Extract the [X, Y] coordinate from the center of the cell holding the provided text.  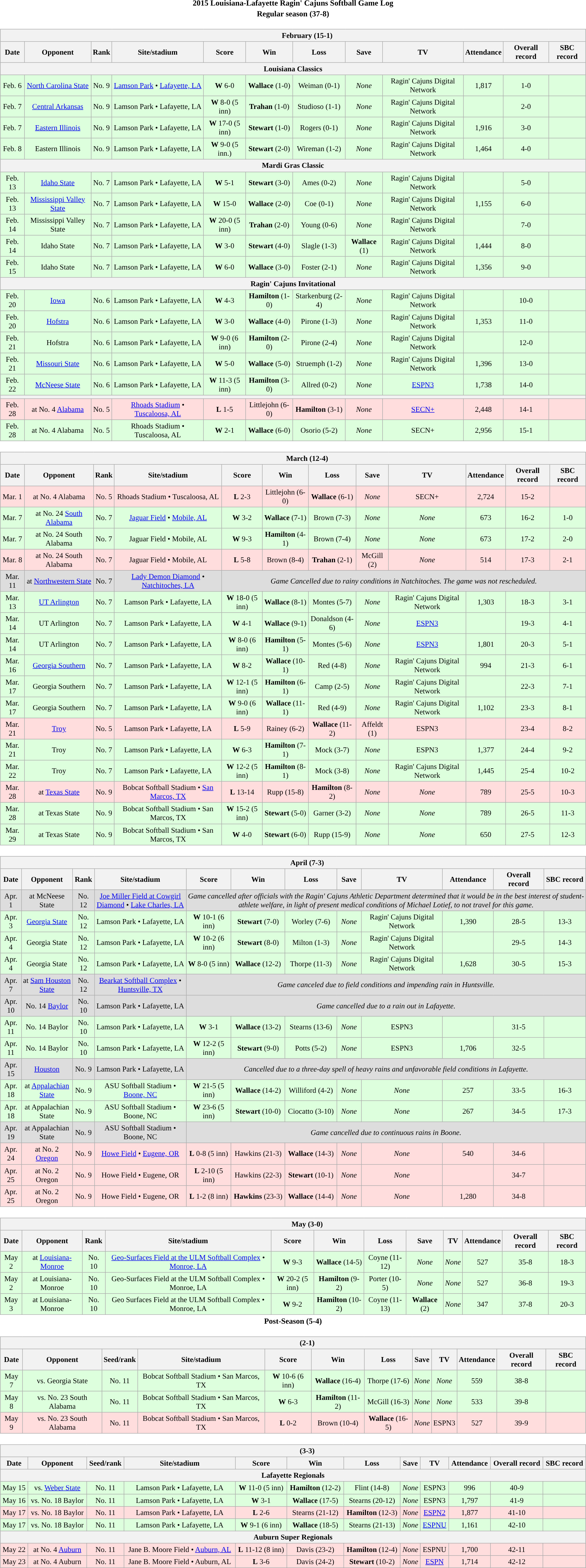
39-9 [521, 1423]
15-3 [565, 964]
Stewart (8-0) [258, 943]
Davis (23-2) [315, 1549]
Apr. 7 [11, 984]
W 5-0 [225, 364]
8-1 [568, 708]
L 11-12 (8 inn) [261, 1549]
Thorpe (17-6) [388, 1381]
Apr. 24 [11, 1154]
4-0 [526, 149]
2,724 [486, 497]
L 1-5 [225, 409]
1,280 [468, 1196]
Wallace (2) [425, 1304]
1,377 [486, 750]
1,877 [470, 1512]
Stewart (9-0) [258, 1048]
W 20-2 (5 inn) [292, 1283]
Affeldt (1) [372, 729]
Houston [47, 1070]
Montes (5-7) [332, 602]
W 15-2 (5 inn) [242, 813]
2,956 [483, 430]
Stewart (1-0) [269, 128]
Brown (8-4) [285, 560]
Ragin' Cajuns Invitational [293, 284]
Stearns (21-12) [315, 1512]
6-1 [568, 665]
Pirone (2-4) [319, 343]
42-11 [517, 1549]
10-3 [568, 792]
Coyne (11-13) [385, 1304]
Mar. 1 [12, 497]
Mar. 29 [12, 834]
1,356 [483, 267]
L 2-6 [261, 1512]
Starkenburg (2-4) [319, 300]
1,390 [468, 921]
24-4 [527, 750]
1,801 [486, 644]
16-2 [527, 517]
Hamilton (9-2) [339, 1283]
Wallace (5-0) [269, 364]
W 2-1 [225, 430]
Pirone (1-3) [319, 321]
Wallace (3-0) [269, 267]
Wallace (13-2) [258, 1027]
Williford (4-2) [311, 1090]
Wallace (17-5) [315, 1500]
Struemph (1-2) [319, 364]
Game cancelled due to continuous rains in Boone. [386, 1132]
Cancelled due to a three-day spell of heavy rains and unfavorable field conditions in Lafayette. [386, 1070]
May 22 [14, 1549]
Wallace (14-4) [311, 1196]
Stearns (21-13) [372, 1525]
Potts (5-2) [311, 1048]
40-9 [517, 1488]
W 10-2 (6 inn) [209, 943]
Stewart (3-0) [269, 183]
34-6 [519, 1154]
4-1 [568, 623]
Hamilton (3-1) [319, 409]
May 15 [14, 1488]
25-4 [527, 771]
36-8 [525, 1283]
Porter (10-5) [385, 1283]
14-3 [565, 943]
Game Cancelled due to rainy conditions in Natchitoches. The game was not rescheduled. [404, 581]
7-0 [526, 224]
Apr. 15 [11, 1070]
Rupp (15-8) [285, 792]
L 13-14 [242, 792]
1,155 [483, 203]
13-0 [526, 364]
14-1 [526, 409]
W 17-0 (5 inn) [225, 128]
533 [477, 1402]
Feb. 15 [12, 267]
14-0 [526, 385]
2,448 [483, 409]
38-8 [521, 1381]
Iowa [58, 300]
May 7 [12, 1381]
Mardi Gras Classic [293, 166]
347 [482, 1304]
15-1 [526, 430]
Brown (7-4) [332, 538]
Bearkat Softball Complex • Huntsville, TX [141, 984]
Hamilton (7-1) [285, 750]
Hamilton (2-0) [269, 343]
Red (4-9) [332, 708]
McNeese State [58, 385]
Wallace (14-5) [339, 1262]
Wallace (14-3) [311, 1154]
33-5 [519, 1090]
Allred (0-2) [319, 385]
Wallace (1) [364, 246]
at Northwestern State [59, 581]
Stewart (10-0) [258, 1111]
May 8 [12, 1402]
W 21-5 (5 inn) [209, 1090]
Thorpe (11-3) [311, 964]
5-0 [526, 183]
Rupp (15-9) [332, 834]
Mar. 8 [12, 560]
267 [468, 1111]
Mar. 16 [12, 665]
Stearns (13-6) [311, 1027]
Wallace (14-2) [258, 1090]
30-5 [519, 964]
Donaldson (4-6) [332, 623]
1,817 [483, 86]
Wallace (9-1) [285, 623]
McGill (16-3) [388, 1402]
1,445 [486, 771]
W 4-1 [242, 623]
23-4 [527, 729]
3-1 [568, 602]
(2-1) [293, 1343]
Stewart (5-0) [285, 813]
W 11-0 (5 inn) [261, 1488]
28-5 [519, 921]
McGill (2) [372, 560]
May (3-0) [293, 1224]
Hamilton (6-1) [285, 686]
650 [486, 834]
Central Arkansas [58, 107]
May 16 [14, 1500]
Worley (7-6) [311, 921]
Ames (0-2) [319, 183]
Hamilton (4-1) [285, 538]
559 [477, 1381]
W 10-6 (6 inn) [288, 1381]
Louisiana Classics [293, 69]
Brown (10-4) [338, 1423]
L 2-3 [242, 497]
Feb. 8 [12, 149]
Hamilton (11-2) [338, 1402]
Hawkins (21-3) [258, 1154]
2-1 [568, 560]
ESPN [435, 1561]
Hamilton (12-2) [315, 1488]
12-0 [526, 343]
34-7 [519, 1175]
Auburn Super Regionals [293, 1537]
W 9-1 (6 inn) [261, 1525]
Weiman (0-1) [319, 86]
Ciocatto (3-10) [311, 1111]
3-0 [526, 128]
Feb. 22 [12, 385]
W 9-0 (5 inn.) [225, 149]
257 [468, 1090]
22-3 [527, 686]
L 5-9 [242, 729]
May 9 [12, 1423]
Mar. 13 [12, 602]
Wallace (16-4) [338, 1381]
W 23-6 (5 inn) [209, 1111]
Mar. 11 [12, 581]
17-2 [527, 538]
Hawkins (22-3) [258, 1175]
vs. Georgia State [62, 1381]
Apr. 1 [11, 900]
Hamilton (10-2) [339, 1304]
Joe Miller Field at Cowgirl Diamond • Lake Charles, LA [141, 900]
Wallace (1-0) [269, 86]
41-9 [517, 1500]
1,161 [470, 1525]
Stearns (20-12) [372, 1500]
39-8 [521, 1402]
Mock (3-8) [332, 771]
8-0 [526, 246]
10-0 [526, 300]
(3-3) [293, 1451]
Stewart (4-0) [269, 246]
Red (4-8) [332, 665]
13-3 [565, 921]
Wireman (1-2) [319, 149]
W 10-1 (6 inn) [209, 921]
996 [470, 1488]
L 0-8 (5 inn) [209, 1154]
Hawkins (23-3) [258, 1196]
Mar. 22 [12, 771]
1,353 [483, 321]
1,738 [483, 385]
Wallace (11-1) [285, 708]
Apr. 19 [11, 1132]
Wallace (8-1) [285, 602]
1,396 [483, 364]
42-12 [517, 1561]
Studioso (1-1) [319, 107]
41-10 [517, 1512]
at McNeese State [47, 900]
W 8-0 (6 inn) [242, 644]
March (12-4) [293, 459]
Trahan (1-0) [269, 107]
12-3 [568, 834]
Hamilton (8-2) [332, 792]
34-5 [519, 1111]
23-3 [527, 708]
L 2-10 (5 inn) [209, 1175]
Stewart (6-0) [285, 834]
Stewart (10-2) [372, 1561]
1,916 [483, 128]
Brown (7-3) [332, 517]
L 3-6 [261, 1561]
Coyne (11-12) [385, 1262]
1,700 [470, 1549]
Foster (2-1) [319, 267]
at Sam Houston State [47, 984]
W 20-0 (5 inn) [225, 224]
Apr. 3 [11, 921]
1,102 [486, 708]
34-8 [519, 1196]
Garner (3-2) [332, 813]
February (15-1) [293, 35]
9-0 [526, 267]
Wallace (7-1) [285, 517]
Feb. 6 [12, 86]
16-3 [565, 1090]
Wallace (6-1) [332, 497]
Game cancelled due to a rain out in Lafayette. [386, 1006]
Milton (1-3) [311, 943]
10-2 [568, 771]
W 12-1 (5 inn) [242, 686]
May 23 [14, 1561]
Young (0-6) [319, 224]
Wallace (18-5) [315, 1525]
Hamilton (12-3) [372, 1512]
42-10 [517, 1525]
Montes (5-6) [332, 644]
29-5 [519, 943]
Wallace (12-2) [258, 964]
Flint (14-8) [372, 1488]
Stewart (10-1) [311, 1175]
W 18-0 (5 inn) [242, 602]
Wallace (4-0) [269, 321]
9-2 [568, 750]
6-0 [526, 203]
7-1 [568, 686]
Hamilton (3-0) [269, 385]
Stewart (7-0) [258, 921]
35-8 [525, 1262]
W 9-2 [292, 1304]
Wallace (2-0) [269, 203]
Missouri State [58, 364]
Hamilton (5-1) [285, 644]
Apr. 10 [11, 1006]
Lady Demon Diamond • Natchitoches, LA [168, 581]
1,706 [468, 1048]
W 4-0 [242, 834]
1,714 [470, 1561]
5-1 [568, 644]
27-5 [527, 834]
31-5 [519, 1027]
11-0 [526, 321]
W 4-3 [225, 300]
W 3-2 [242, 517]
21-3 [527, 665]
Slagle (1-3) [319, 246]
Rainey (6-2) [285, 729]
Mock (3-7) [332, 750]
1,628 [468, 964]
L 5-8 [242, 560]
11-3 [568, 813]
ESPN2 [435, 1512]
Rogers (0-1) [319, 128]
Lafayette Regionals [293, 1475]
1,797 [470, 1500]
April (7-3) [293, 862]
514 [486, 560]
Wallace (10-1) [285, 665]
8-2 [568, 729]
Hamilton (1-0) [269, 300]
Stewart (2-0) [269, 149]
1,444 [483, 246]
vs. Weber State [57, 1488]
37-8 [525, 1304]
May 3 [11, 1304]
Game canceled due to field conditions and impending rain in Huntsville. [386, 984]
Wallace (6-0) [269, 430]
Wallace (16-5) [388, 1423]
25-5 [527, 792]
Geo Surfaces Field at the ULM Softball Complex • Monroe, LA [188, 1304]
32-5 [519, 1048]
Davis (24-2) [315, 1561]
1,303 [486, 602]
1,464 [483, 149]
26-5 [527, 813]
Hamilton (8-1) [285, 771]
L 1-2 (8 inn) [209, 1196]
540 [468, 1154]
Trahan (2-0) [269, 224]
Trahan (2-1) [332, 560]
L 0-2 [288, 1423]
W 8-2 [242, 665]
W 5-1 [225, 183]
W 11-3 (5 inn) [225, 385]
994 [486, 665]
Osorio (5-2) [319, 430]
Wallace (11-2) [332, 729]
Hamilton (12-4) [372, 1549]
W 15-0 [225, 203]
Camp (2-5) [332, 686]
North Carolina State [58, 86]
15-2 [527, 497]
Coe (0-1) [319, 203]
